Detect which cell encompasses the target text, then output its (x, y) center coordinate. 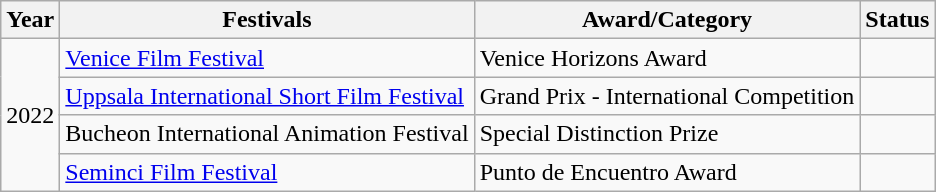
Bucheon International Animation Festival (267, 134)
Venice Film Festival (267, 58)
Punto de Encuentro Award (667, 172)
Grand Prix - International Competition (667, 96)
Special Distinction Prize (667, 134)
Venice Horizons Award (667, 58)
Year (30, 20)
Festivals (267, 20)
Uppsala International Short Film Festival (267, 96)
Seminci Film Festival (267, 172)
Award/Category (667, 20)
2022 (30, 115)
Status (898, 20)
